Return (X, Y) of the center of cell containing provided text 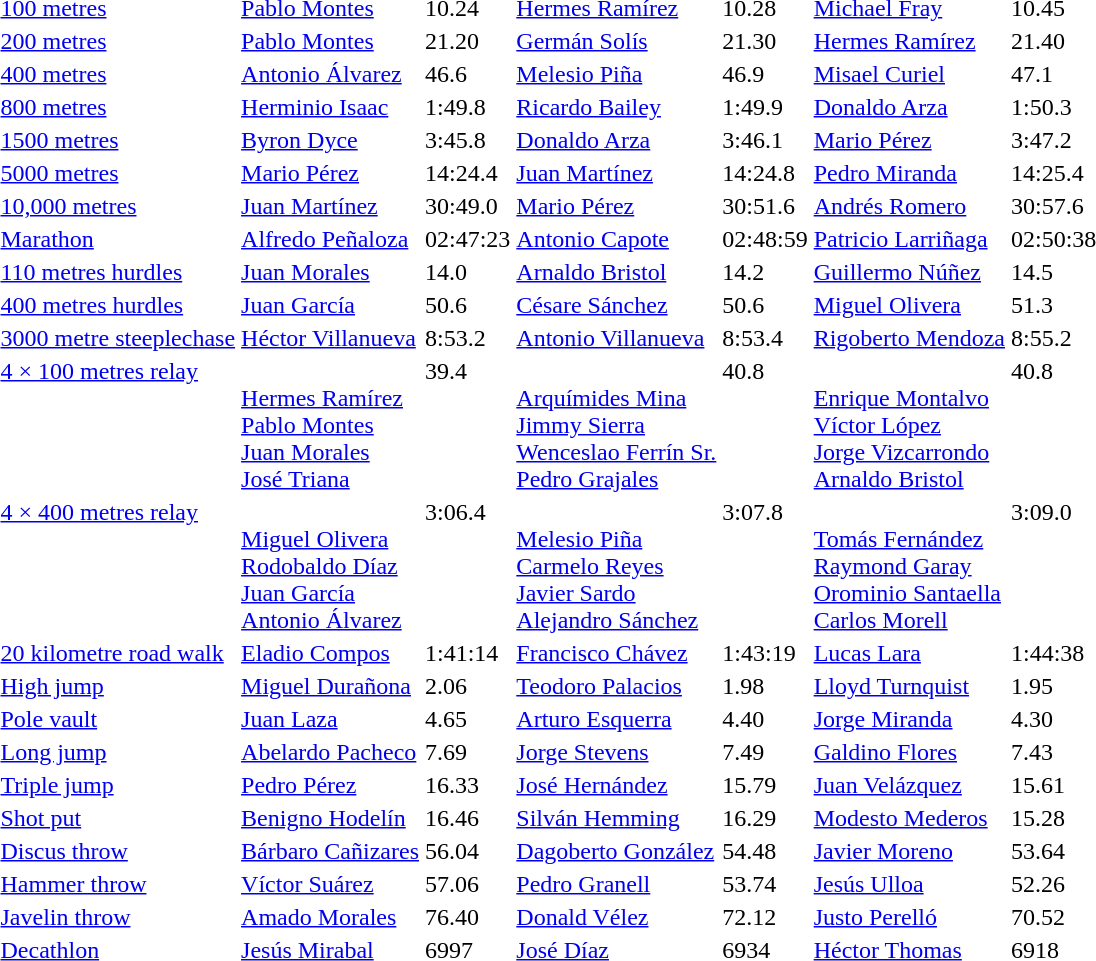
Víctor Suárez (330, 884)
Byron Dyce (330, 140)
Arquímides Mina Jimmy Sierra Wenceslao Ferrín Sr. Pedro Grajales (616, 425)
Antonio Capote (616, 239)
Patricio Larriñaga (909, 239)
Dagoberto González (616, 851)
Amado Morales (330, 917)
Miguel Olivera (909, 305)
1:41:14 (467, 653)
46.9 (765, 74)
Herminio Isaac (330, 107)
7.49 (765, 752)
Pablo Montes (330, 41)
1:49.8 (467, 107)
56.04 (467, 851)
Jesús Ulloa (909, 884)
Antonio Villanueva (616, 338)
Pedro Granell (616, 884)
8:53.4 (765, 338)
76.40 (467, 917)
54.48 (765, 851)
Arnaldo Bristol (616, 272)
30:49.0 (467, 206)
3:06.4 (467, 566)
40.8 (765, 425)
Teodoro Palacios (616, 686)
39.4 (467, 425)
4.65 (467, 719)
Alfredo Peñaloza (330, 239)
21.30 (765, 41)
46.6 (467, 74)
02:47:23 (467, 239)
Francisco Chávez (616, 653)
30:51.6 (765, 206)
4.40 (765, 719)
14:24.4 (467, 173)
1:43:19 (765, 653)
16.33 (467, 785)
Rigoberto Mendoza (909, 338)
Lloyd Turnquist (909, 686)
16.29 (765, 818)
Melesio Piña Carmelo Reyes Javier Sardo Alejandro Sánchez (616, 566)
Justo Perelló (909, 917)
Juan García (330, 305)
Miguel Olivera Rodobaldo Díaz Juan García Antonio Álvarez (330, 566)
Guillermo Núñez (909, 272)
Jorge Stevens (616, 752)
Juan Morales (330, 272)
Bárbaro Cañizares (330, 851)
Misael Curiel (909, 74)
Abelardo Pacheco (330, 752)
14.0 (467, 272)
Jorge Miranda (909, 719)
José Hernández (616, 785)
72.12 (765, 917)
53.74 (765, 884)
Hermes Ramírez (909, 41)
8:53.2 (467, 338)
Melesio Piña (616, 74)
Pedro Miranda (909, 173)
Ricardo Bailey (616, 107)
Miguel Durañona (330, 686)
2.06 (467, 686)
Germán Solís (616, 41)
14:24.8 (765, 173)
Eladio Compos (330, 653)
3:46.1 (765, 140)
Silván Hemming (616, 818)
Benigno Hodelín (330, 818)
Javier Moreno (909, 851)
Antonio Álvarez (330, 74)
Tomás Fernández Raymond Garay Orominio Santaella Carlos Morell (909, 566)
57.06 (467, 884)
Juan Laza (330, 719)
Césare Sánchez (616, 305)
16.46 (467, 818)
Juan Velázquez (909, 785)
Enrique Montalvo Víctor López Jorge Vizcarrondo Arnaldo Bristol (909, 425)
Lucas Lara (909, 653)
3:45.8 (467, 140)
15.79 (765, 785)
1:49.9 (765, 107)
Modesto Mederos (909, 818)
Galdino Flores (909, 752)
Andrés Romero (909, 206)
21.20 (467, 41)
Arturo Esquerra (616, 719)
Pedro Pérez (330, 785)
Donald Vélez (616, 917)
14.2 (765, 272)
Héctor Villanueva (330, 338)
3:07.8 (765, 566)
7.69 (467, 752)
02:48:59 (765, 239)
Hermes Ramírez Pablo Montes Juan Morales José Triana (330, 425)
1.98 (765, 686)
